Locate the cell with the specified text and output its (X, Y) center coordinate. 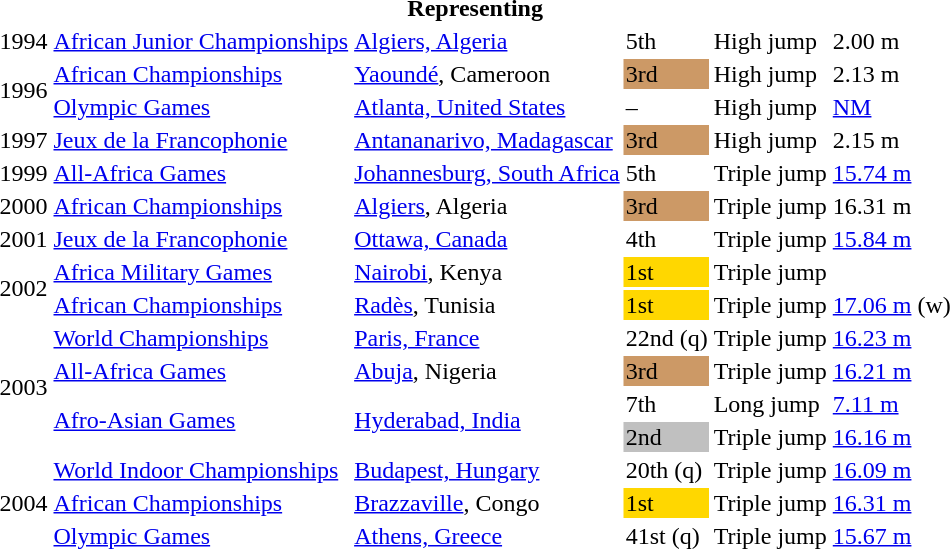
Johannesburg, South Africa (488, 173)
Long jump (770, 404)
Antananarivo, Madagascar (488, 140)
Radès, Tunisia (488, 305)
Paris, France (488, 338)
Abuja, Nigeria (488, 371)
Olympic Games (201, 107)
Atlanta, United States (488, 107)
Hyderabad, India (488, 420)
– (666, 107)
Nairobi, Kenya (488, 272)
Brazzaville, Congo (488, 503)
World Indoor Championships (201, 470)
Ottawa, Canada (488, 239)
African Junior Championships (201, 41)
Africa Military Games (201, 272)
20th (q) (666, 470)
Yaoundé, Cameroon (488, 74)
22nd (q) (666, 338)
7th (666, 404)
4th (666, 239)
World Championships (201, 338)
Budapest, Hungary (488, 470)
2nd (666, 437)
Afro-Asian Games (201, 420)
